Pinpoint the cell where the given text exists, returning its [x, y] midpoint coordinate. 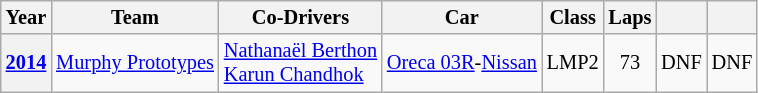
Year [26, 17]
Nathanaël Berthon Karun Chandhok [300, 63]
Class [573, 17]
Laps [630, 17]
Murphy Prototypes [135, 63]
LMP2 [573, 63]
2014 [26, 63]
73 [630, 63]
Car [462, 17]
Co-Drivers [300, 17]
Team [135, 17]
Oreca 03R-Nissan [462, 63]
